Scan for the cell matching the given text and deliver its [x, y] coordinate at center. 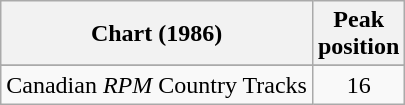
Canadian RPM Country Tracks [157, 85]
16 [358, 85]
Chart (1986) [157, 34]
Peakposition [358, 34]
